Scan for the cell matching the given text and deliver its [X, Y] coordinate at center. 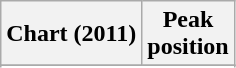
Peakposition [188, 34]
Chart (2011) [72, 34]
